Return (x, y) of the center of cell containing provided text 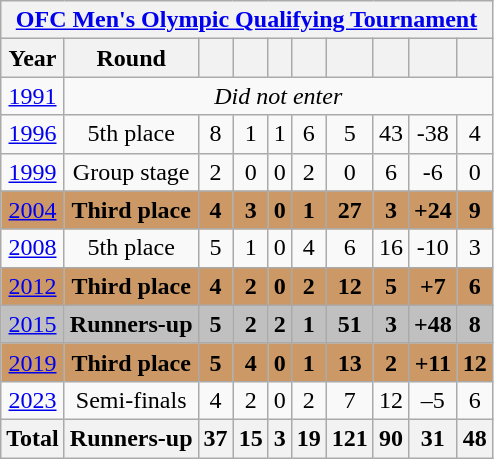
1996 (33, 134)
16 (390, 248)
–5 (432, 400)
121 (350, 438)
2023 (33, 400)
15 (250, 438)
2012 (33, 286)
7 (350, 400)
90 (390, 438)
1991 (33, 96)
Total (33, 438)
+24 (432, 210)
51 (350, 324)
2004 (33, 210)
2019 (33, 362)
2008 (33, 248)
9 (474, 210)
13 (350, 362)
37 (216, 438)
Round (131, 58)
2015 (33, 324)
OFC Men's Olympic Qualifying Tournament (247, 20)
+7 (432, 286)
+11 (432, 362)
43 (390, 134)
31 (432, 438)
Group stage (131, 172)
Did not enter (278, 96)
1999 (33, 172)
+48 (432, 324)
Semi-finals (131, 400)
Year (33, 58)
-38 (432, 134)
-6 (432, 172)
27 (350, 210)
48 (474, 438)
19 (308, 438)
-10 (432, 248)
